Scan for the cell matching the given text and deliver its [X, Y] coordinate at center. 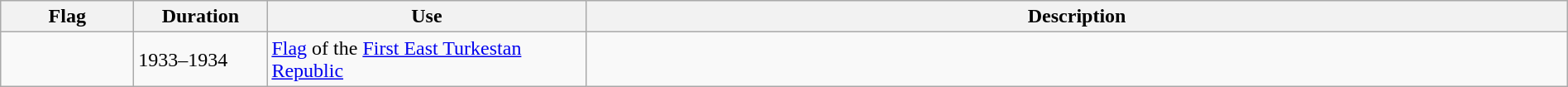
Use [427, 17]
Flag [68, 17]
1933–1934 [200, 60]
Flag of the First East Turkestan Republic [427, 60]
Description [1077, 17]
Duration [200, 17]
